Extract the (x, y) coordinate from the center of the cell holding the provided text.  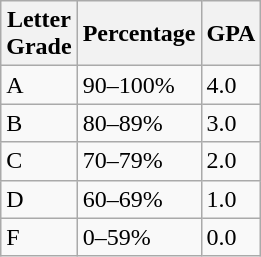
70–79% (139, 161)
F (39, 237)
3.0 (231, 123)
D (39, 199)
0–59% (139, 237)
4.0 (231, 85)
1.0 (231, 199)
Percentage (139, 34)
90–100% (139, 85)
LetterGrade (39, 34)
B (39, 123)
80–89% (139, 123)
C (39, 161)
0.0 (231, 237)
2.0 (231, 161)
A (39, 85)
GPA (231, 34)
60–69% (139, 199)
